Search for the cell housing the specified text and yield its [X, Y] center coordinate. 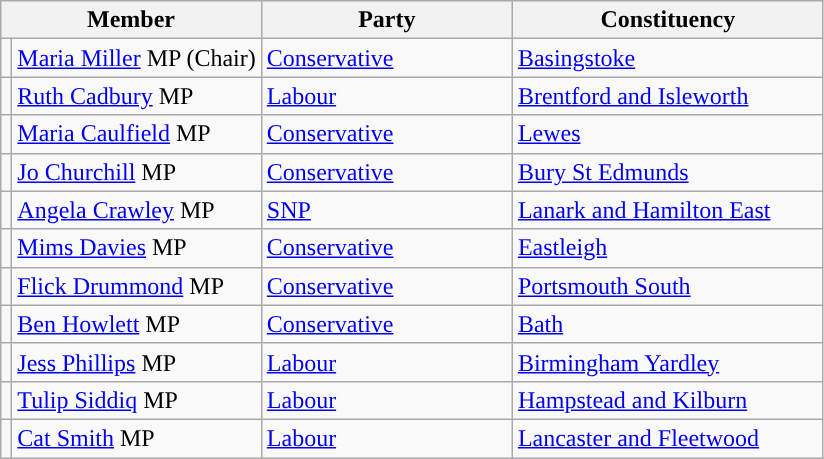
Jess Phillips MP [136, 362]
Flick Drummond MP [136, 286]
Maria Miller MP (Chair) [136, 58]
Birmingham Yardley [668, 362]
Basingstoke [668, 58]
Constituency [668, 20]
SNP [386, 210]
Brentford and Isleworth [668, 96]
Party [386, 20]
Ben Howlett MP [136, 324]
Maria Caulfield MP [136, 134]
Member [132, 20]
Bury St Edmunds [668, 172]
Cat Smith MP [136, 438]
Lewes [668, 134]
Bath [668, 324]
Portsmouth South [668, 286]
Eastleigh [668, 248]
Jo Churchill MP [136, 172]
Mims Davies MP [136, 248]
Tulip Siddiq MP [136, 400]
Ruth Cadbury MP [136, 96]
Hampstead and Kilburn [668, 400]
Lanark and Hamilton East [668, 210]
Lancaster and Fleetwood [668, 438]
Angela Crawley MP [136, 210]
